Locate the cell with the specified text and output its [x, y] center coordinate. 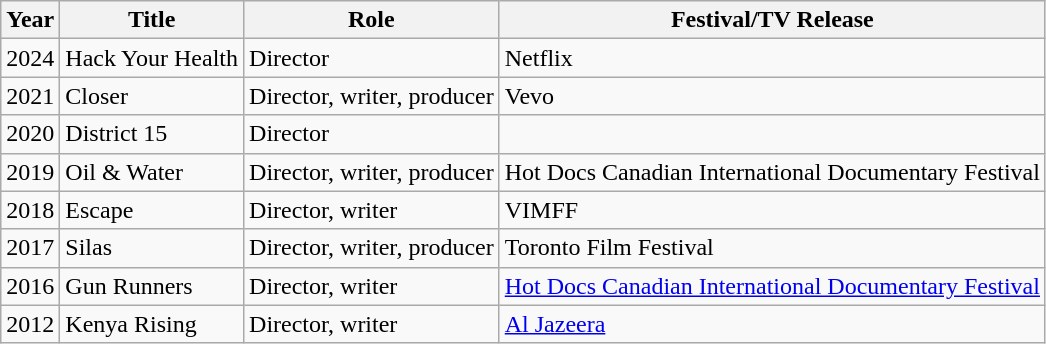
2019 [30, 172]
2018 [30, 210]
Vevo [772, 96]
Closer [152, 96]
2012 [30, 324]
2021 [30, 96]
Kenya Rising [152, 324]
VIMFF [772, 210]
Festival/TV Release [772, 20]
Al Jazeera [772, 324]
Silas [152, 248]
Toronto Film Festival [772, 248]
2020 [30, 134]
Escape [152, 210]
Year [30, 20]
2016 [30, 286]
2024 [30, 58]
Gun Runners [152, 286]
Role [372, 20]
District 15 [152, 134]
Oil & Water [152, 172]
2017 [30, 248]
Title [152, 20]
Hack Your Health [152, 58]
Netflix [772, 58]
